Detect which cell encompasses the target text, then output its (x, y) center coordinate. 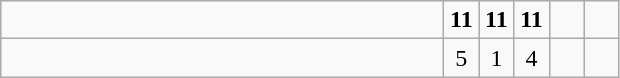
4 (532, 58)
5 (462, 58)
1 (496, 58)
